Search for the cell housing the specified text and yield its [x, y] center coordinate. 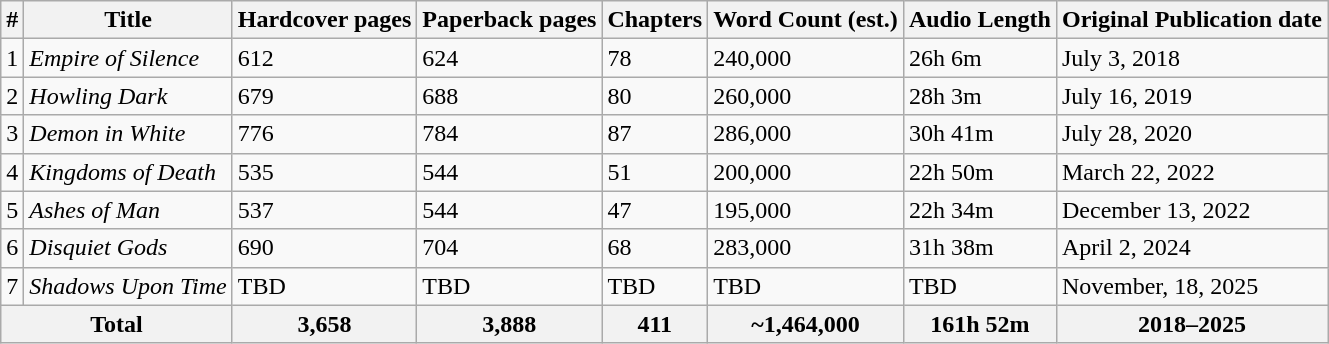
April 2, 2024 [1192, 248]
July 3, 2018 [1192, 58]
7 [12, 286]
688 [510, 96]
July 16, 2019 [1192, 96]
6 [12, 248]
March 22, 2022 [1192, 172]
Total [116, 324]
# [12, 20]
Howling Dark [128, 96]
30h 41m [980, 134]
3 [12, 134]
Title [128, 20]
690 [324, 248]
260,000 [806, 96]
22h 34m [980, 210]
624 [510, 58]
22h 50m [980, 172]
Demon in White [128, 134]
47 [655, 210]
26h 6m [980, 58]
3,658 [324, 324]
Paperback pages [510, 20]
Chapters [655, 20]
87 [655, 134]
240,000 [806, 58]
3,888 [510, 324]
776 [324, 134]
July 28, 2020 [1192, 134]
2 [12, 96]
704 [510, 248]
535 [324, 172]
Audio Length [980, 20]
1 [12, 58]
28h 3m [980, 96]
195,000 [806, 210]
200,000 [806, 172]
283,000 [806, 248]
161h 52m [980, 324]
286,000 [806, 134]
~1,464,000 [806, 324]
78 [655, 58]
2018–2025 [1192, 324]
December 13, 2022 [1192, 210]
5 [12, 210]
679 [324, 96]
Hardcover pages [324, 20]
784 [510, 134]
Original Publication date [1192, 20]
31h 38m [980, 248]
80 [655, 96]
November, 18, 2025 [1192, 286]
4 [12, 172]
Disquiet Gods [128, 248]
68 [655, 248]
537 [324, 210]
Ashes of Man [128, 210]
Empire of Silence [128, 58]
612 [324, 58]
Word Count (est.) [806, 20]
Kingdoms of Death [128, 172]
411 [655, 324]
51 [655, 172]
Shadows Upon Time [128, 286]
